Detect which cell encompasses the target text, then output its (X, Y) center coordinate. 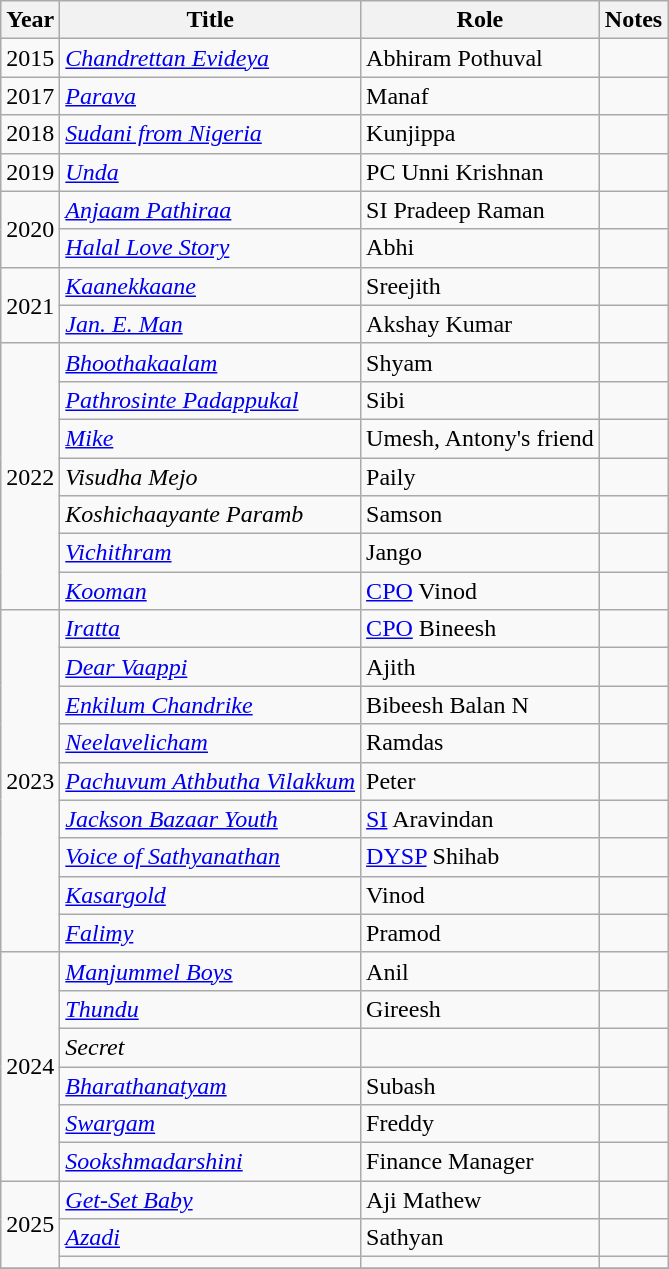
Sibi (480, 400)
2021 (30, 305)
Falimy (210, 933)
Sookshmadarshini (210, 1162)
Abhiram Pothuval (480, 58)
Azadi (210, 1238)
Anil (480, 971)
SI Aravindan (480, 819)
Iratta (210, 629)
Secret (210, 1047)
2024 (30, 1066)
Koshichaayante Paramb (210, 515)
Year (30, 20)
Bharathanatyam (210, 1085)
Sudani from Nigeria (210, 134)
Aji Mathew (480, 1200)
2023 (30, 782)
Anjaam Pathiraa (210, 210)
2020 (30, 229)
Ajith (480, 667)
Gireesh (480, 1009)
2022 (30, 476)
Bhoothakaalam (210, 362)
Abhi (480, 248)
Sreejith (480, 286)
Manjummel Boys (210, 971)
Bibeesh Balan N (480, 705)
Kooman (210, 591)
Shyam (480, 362)
SI Pradeep Raman (480, 210)
2019 (30, 172)
Sathyan (480, 1238)
Freddy (480, 1124)
2018 (30, 134)
Kunjippa (480, 134)
Mike (210, 438)
Jango (480, 553)
Peter (480, 781)
Title (210, 20)
Akshay Kumar (480, 324)
Kasargold (210, 895)
Umesh, Antony's friend (480, 438)
Jackson Bazaar Youth (210, 819)
2017 (30, 96)
Role (480, 20)
Pathrosinte Padappukal (210, 400)
Notes (633, 20)
Dear Vaappi (210, 667)
Subash (480, 1085)
Voice of Sathyanathan (210, 857)
Halal Love Story (210, 248)
Pramod (480, 933)
Chandrettan Evideya (210, 58)
Enkilum Chandrike (210, 705)
Vichithram (210, 553)
CPO Bineesh (480, 629)
Parava (210, 96)
Paily (480, 477)
Unda (210, 172)
Thundu (210, 1009)
2015 (30, 58)
PC Unni Krishnan (480, 172)
Get-Set Baby (210, 1200)
CPO Vinod (480, 591)
Manaf (480, 96)
Visudha Mejo (210, 477)
Swargam (210, 1124)
Ramdas (480, 743)
DYSP Shihab (480, 857)
Kaanekkaane (210, 286)
Jan. E. Man (210, 324)
Pachuvum Athbutha Vilakkum (210, 781)
Neelavelicham (210, 743)
Samson (480, 515)
Finance Manager (480, 1162)
Vinod (480, 895)
2025 (30, 1224)
